Extract the [x, y] coordinate from the center of the cell holding the provided text.  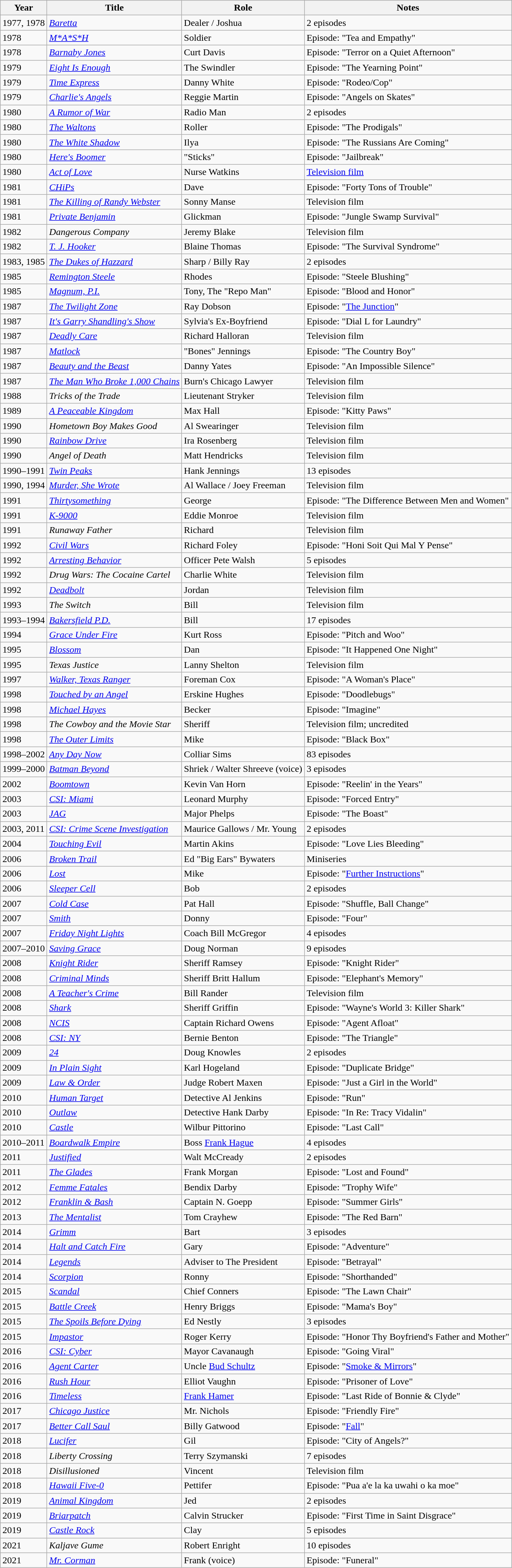
Saving Grace [115, 948]
Mayor Cavanaugh [243, 1351]
Angel of Death [115, 456]
The Switch [115, 605]
Soldier [243, 38]
Maurice Gallows / Mr. Young [243, 829]
Frank Morgan [243, 1172]
Captain N. Goepp [243, 1202]
7 episodes [408, 1456]
83 episodes [408, 754]
Major Phelps [243, 814]
Impastor [115, 1336]
Glickman [243, 217]
Friday Night Lights [115, 933]
CSI: Miami [115, 799]
Vincent [243, 1471]
1988 [24, 396]
Deadbolt [115, 590]
Disillusioned [115, 1471]
Reggie Martin [243, 97]
Touching Evil [115, 844]
Judge Robert Maxen [243, 1082]
Episode: "City of Angels?" [408, 1441]
1999–2000 [24, 769]
Boss Frank Hague [243, 1142]
Boardwalk Empire [115, 1142]
Mr. Corman [115, 1560]
The White Shadow [115, 142]
Episode: "The Triangle" [408, 1038]
Becker [243, 709]
Episode: "Last Ride of Bonnie & Clyde" [408, 1396]
Title [115, 8]
Episode: "Honor Thy Boyfriend's Father and Mother" [408, 1336]
Jeremy Blake [243, 232]
Episode: "Just a Girl in the World" [408, 1082]
Jordan [243, 590]
Episode: "Last Call" [408, 1127]
Dan [243, 649]
The Mentalist [115, 1217]
Bart [243, 1232]
Femme Fatales [115, 1187]
Remington Steele [115, 276]
Jed [243, 1501]
Murder, She Wrote [115, 486]
Tom Crayhew [243, 1217]
Beauty and the Beast [115, 366]
Episode: "An Impossible Silence" [408, 366]
Baretta [115, 23]
1989 [24, 411]
Al Wallace / Joey Freeman [243, 486]
Bill Rander [243, 993]
Sheriff Ramsey [243, 963]
Knight Rider [115, 963]
Episode: "The Boast" [408, 814]
Donny [243, 919]
Liberty Crossing [115, 1456]
Lucifer [115, 1441]
Sleeper Cell [115, 888]
CHiPs [115, 187]
Episode: "In Re: Tracy Vidalin" [408, 1112]
Pat Hall [243, 903]
Private Benjamin [115, 217]
Colliar Sims [243, 754]
In Plain Sight [115, 1068]
Sheriff [243, 724]
2003, 2011 [24, 829]
1997 [24, 680]
Magnum, P.I. [115, 291]
17 episodes [408, 620]
Criminal Minds [115, 978]
Hank Jennings [243, 471]
Gary [243, 1247]
Doug Knowles [243, 1053]
Episode: "Adventure" [408, 1247]
Cold Case [115, 903]
Shark [115, 1008]
Episode: "Honi Soit Qui Mal Y Pense" [408, 545]
9 episodes [408, 948]
Ronny [243, 1277]
2002 [24, 784]
Episode: "Agent Afloat" [408, 1023]
Smith [115, 919]
Dangerous Company [115, 232]
Curt Davis [243, 53]
Detective Hank Darby [243, 1112]
Drug Wars: The Cocaine Cartel [115, 575]
1998–2002 [24, 754]
Max Hall [243, 411]
A Peaceable Kingdom [115, 411]
Billy Gatwood [243, 1426]
Danny Yates [243, 366]
Broken Trail [115, 859]
1993–1994 [24, 620]
Tony, The "Repo Man" [243, 291]
Civil Wars [115, 545]
Ray Dobson [243, 306]
The Killing of Randy Webster [115, 202]
George [243, 500]
Charlie's Angels [115, 97]
Martin Akins [243, 844]
Clay [243, 1530]
Halt and Catch Fire [115, 1247]
Briarpatch [115, 1515]
Episode: "Trophy Wife" [408, 1187]
Episode: "Duplicate Bridge" [408, 1068]
Danny White [243, 82]
Bernie Benton [243, 1038]
The Outer Limits [115, 739]
Agent Carter [115, 1366]
Law & Order [115, 1082]
Mr. Nichols [243, 1411]
Erskine Hughes [243, 695]
Episode: "Forced Entry" [408, 799]
Texas Justice [115, 665]
Episode: "A Woman's Place" [408, 680]
Television film; uncredited [408, 724]
Leonard Murphy [243, 799]
Rainbow Drive [115, 441]
2013 [24, 1217]
Terry Szymanski [243, 1456]
Battle Creek [115, 1306]
Grimm [115, 1232]
Matlock [115, 351]
Ilya [243, 142]
Frank Hamer [243, 1396]
Burn's Chicago Lawyer [243, 381]
Episode: "Fall" [408, 1426]
Sharp / Billy Ray [243, 262]
Episode: "Tea and Empathy" [408, 38]
The Waltons [115, 127]
Lieutenant Stryker [243, 396]
Episode: "Terror on a Quiet Afternoon" [408, 53]
Episode: "Steele Blushing" [408, 276]
Hometown Boy Makes Good [115, 426]
Batman Beyond [115, 769]
Episode: "Funeral" [408, 1560]
Captain Richard Owens [243, 1023]
2004 [24, 844]
Episode: "Kitty Paws" [408, 411]
Episode: "Friendly Fire" [408, 1411]
Castle [115, 1127]
Episode: "Prisoner of Love" [408, 1381]
Episode: "Going Viral" [408, 1351]
Episode: "The Lawn Chair" [408, 1292]
Episode: "Forty Tons of Trouble" [408, 187]
Episode: "Pua a'e la ka uwahi o ka moe" [408, 1486]
K-9000 [115, 515]
Episode: "Doodlebugs" [408, 695]
Year [24, 8]
Episode: "Run" [408, 1097]
1977, 1978 [24, 23]
Uncle Bud Schultz [243, 1366]
Detective Al Jenkins [243, 1097]
Blaine Thomas [243, 247]
Deadly Care [115, 336]
Any Day Now [115, 754]
Chief Conners [243, 1292]
Wilbur Pittorino [243, 1127]
Eddie Monroe [243, 515]
Here's Boomer [115, 157]
The Swindler [243, 67]
1983, 1985 [24, 262]
Robert Enright [243, 1545]
Walker, Texas Ranger [115, 680]
Nurse Watkins [243, 172]
The Glades [115, 1172]
Roger Kerry [243, 1336]
Episode: "Knight Rider" [408, 963]
Ed Nestly [243, 1321]
Episode: "Love Lies Bleeding" [408, 844]
JAG [115, 814]
Episode: "Dial L for Laundry" [408, 321]
Tricks of the Trade [115, 396]
Karl Hogeland [243, 1068]
Castle Rock [115, 1530]
The Dukes of Hazzard [115, 262]
Episode: "Smoke & Mirrors" [408, 1366]
Barnaby Jones [115, 53]
Twin Peaks [115, 471]
1993 [24, 605]
Sheriff Griffin [243, 1008]
Shriek / Walter Shreeve (voice) [243, 769]
13 episodes [408, 471]
Sheriff Britt Hallum [243, 978]
Bakersfield P.D. [115, 620]
Eight Is Enough [115, 67]
Bendix Darby [243, 1187]
Episode: "Shuffle, Ball Change" [408, 903]
Lost [115, 873]
Notes [408, 8]
Sylvia's Ex-Boyfriend [243, 321]
Justified [115, 1157]
Frank (voice) [243, 1560]
1990, 1994 [24, 486]
Episode: "Elephant's Memory" [408, 978]
Rhodes [243, 276]
Better Call Saul [115, 1426]
The Man Who Broke 1,000 Chains [115, 381]
Michael Hayes [115, 709]
Episode: "Black Box" [408, 739]
Human Target [115, 1097]
Episode: "It Happened One Night" [408, 649]
Episode: "The Difference Between Men and Women" [408, 500]
1994 [24, 635]
Dealer / Joshua [243, 23]
"Sticks" [243, 157]
Episode: "The Prodigals" [408, 127]
The Twilight Zone [115, 306]
Ira Rosenberg [243, 441]
Roller [243, 127]
Episode: "The Country Boy" [408, 351]
Episode: "Imagine" [408, 709]
Episode: "Blood and Honor" [408, 291]
Touched by an Angel [115, 695]
Episode: "Jungle Swamp Survival" [408, 217]
Episode: "Betrayal" [408, 1262]
CSI: Cyber [115, 1351]
Episode: "Four" [408, 919]
Role [243, 8]
Gil [243, 1441]
Elliot Vaughn [243, 1381]
NCIS [115, 1023]
Richard [243, 530]
Officer Pete Walsh [243, 560]
Richard Halloran [243, 336]
Kurt Ross [243, 635]
Runaway Father [115, 530]
Episode: "First Time in Saint Disgrace" [408, 1515]
Foreman Cox [243, 680]
Arresting Behavior [115, 560]
Episode: "The Junction" [408, 306]
It's Garry Shandling's Show [115, 321]
Calvin Strucker [243, 1515]
Timeless [115, 1396]
T. J. Hooker [115, 247]
M*A*S*H [115, 38]
CSI: NY [115, 1038]
Episode: "Wayne's World 3: Killer Shark" [408, 1008]
Ed "Big Ears" Bywaters [243, 859]
1990–1991 [24, 471]
Franklin & Bash [115, 1202]
Grace Under Fire [115, 635]
Bob [243, 888]
Matt Hendricks [243, 456]
Walt McCready [243, 1157]
Episode: "Pitch and Woo" [408, 635]
Episode: "Reelin' in the Years" [408, 784]
Episode: "Shorthanded" [408, 1277]
2007–2010 [24, 948]
Episode: "Lost and Found" [408, 1172]
The Spoils Before Dying [115, 1321]
Sonny Manse [243, 202]
Act of Love [115, 172]
Thirtysomething [115, 500]
Time Express [115, 82]
Legends [115, 1262]
Episode: "The Survival Syndrome" [408, 247]
Episode: "Mama's Boy" [408, 1306]
Episode: "The Yearning Point" [408, 67]
Episode: "The Russians Are Coming" [408, 142]
Episode: "Rodeo/Cop" [408, 82]
24 [115, 1053]
Chicago Justice [115, 1411]
Scandal [115, 1292]
Kevin Van Horn [243, 784]
A Teacher's Crime [115, 993]
Scorpion [115, 1277]
Episode: "The Red Barn" [408, 1217]
A Rumor of War [115, 112]
Hawaii Five-0 [115, 1486]
Rush Hour [115, 1381]
The Cowboy and the Movie Star [115, 724]
Episode: "Angels on Skates" [408, 97]
Episode: "Summer Girls" [408, 1202]
Pettifer [243, 1486]
Boomtown [115, 784]
Adviser to The President [243, 1262]
Outlaw [115, 1112]
Animal Kingdom [115, 1501]
Richard Foley [243, 545]
Lanny Shelton [243, 665]
Coach Bill McGregor [243, 933]
Charlie White [243, 575]
Blossom [115, 649]
Dave [243, 187]
"Bones" Jennings [243, 351]
10 episodes [408, 1545]
Episode: "Further Instructions" [408, 873]
Miniseries [408, 859]
Kaljave Gume [115, 1545]
2010–2011 [24, 1142]
Doug Norman [243, 948]
Radio Man [243, 112]
Al Swearinger [243, 426]
Henry Briggs [243, 1306]
Episode: "Jailbreak" [408, 157]
CSI: Crime Scene Investigation [115, 829]
